Provide the [X, Y] coordinate of the cell's center where the given text is located.  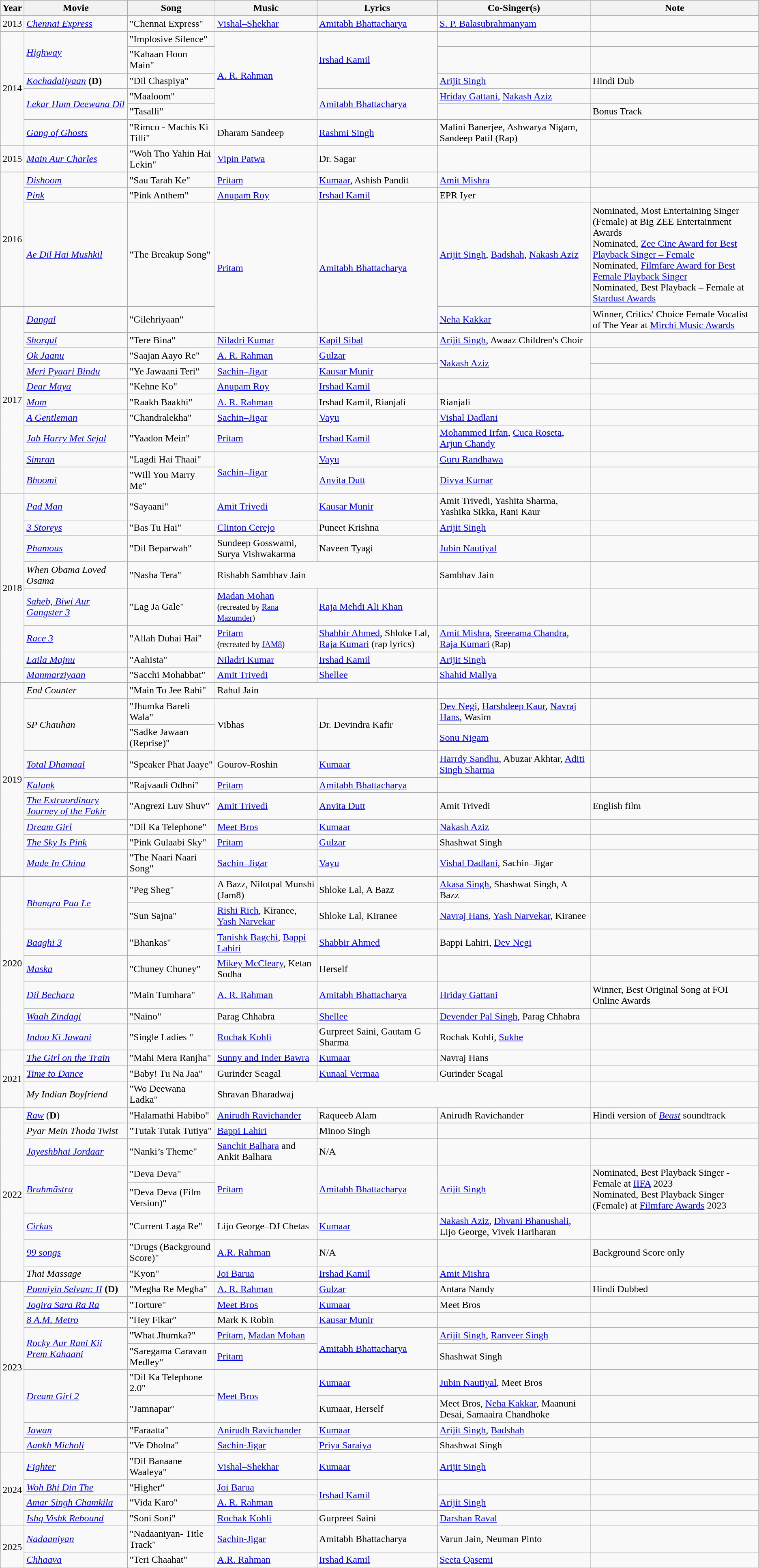
Nominated, Best Playback Singer - Female at IIFA 2023Nominated, Best Playback Singer (Female) at Filmfare Awards 2023 [675, 1189]
Kalank [76, 785]
"Naino" [171, 1016]
Shabbir Ahmed, Shloke Lal, Raja Kumari (rap lyrics) [377, 639]
Mom [76, 402]
2019 [12, 780]
"Sau Tarah Ke" [171, 180]
Dr. Devindra Kafir [377, 725]
Laila Majnu [76, 659]
"Angrezi Luv Shuv" [171, 806]
Year [12, 8]
Chhaava [76, 1560]
Dear Maya [76, 387]
Guru Randhawa [514, 459]
Mark K Robin [266, 1320]
"Sacchi Mohabbat" [171, 675]
"Teri Chaahat" [171, 1560]
"Ye Jawaani Teri" [171, 371]
Bappi Lahiri, Dev Negi [514, 942]
Total Dhamaal [76, 764]
"Baby! Tu Na Jaa" [171, 1073]
Jayeshbhai Jordaar [76, 1151]
Amit Trivedi, Yashita Sharma, Yashika Sikka, Rani Kaur [514, 506]
Shloke Lal, A Bazz [377, 889]
"Bhankas" [171, 942]
"What Jhumka?" [171, 1335]
"Dil Ka Telephone 2.0" [171, 1383]
Jubin Nautiyal, Meet Bros [514, 1383]
Raja Mehdi Ali Khan [377, 607]
Jogira Sara Ra Ra [76, 1304]
Ok Jaanu [76, 356]
Bhoomi [76, 480]
Woh Bhi Din The [76, 1487]
A Gentleman [76, 417]
Hindi version of Beast soundtrack [675, 1115]
"Kehne Ko" [171, 387]
Meet Bros, Neha Kakkar, Maanuni Desai, Samaaira Chandhoke [514, 1409]
Time to Dance [76, 1073]
Manmarziyaan [76, 675]
Nadaaniyan [76, 1539]
S. P. Balasubrahmanyam [514, 24]
End Counter [76, 690]
"Dil Ka Telephone" [171, 827]
Highway [76, 52]
Amit Mishra, Sreerama Chandra, Raja Kumari (Rap) [514, 639]
"Current Laga Re" [171, 1226]
"Saregama Caravan Medley" [171, 1356]
Dream Girl 2 [76, 1396]
"Single Ladies " [171, 1037]
Darshan Raval [514, 1518]
Simran [76, 459]
"Implosive Silence" [171, 39]
Mohammed Irfan, Cuca Roseta, Arjun Chandy [514, 438]
Malini Banerjee, Ashwarya Nigam, Sandeep Patil (Rap) [514, 132]
Ae Dil Hai Mushkil [76, 254]
Puneet Krishna [377, 527]
Saheb, Biwi Aur Gangster 3 [76, 607]
Baaghi 3 [76, 942]
Neha Kakkar [514, 319]
My Indian Boyfriend [76, 1095]
Irshad Kamil, Rianjali [377, 402]
Vipin Patwa [266, 159]
"The Breakup Song" [171, 254]
Made In China [76, 863]
"Hey Fikar" [171, 1320]
Dishoom [76, 180]
"Mahi Mera Ranjha" [171, 1058]
Note [675, 8]
Co-Singer(s) [514, 8]
Varun Jain, Neuman Pinto [514, 1539]
Shabbir Ahmed [377, 942]
"Pink Gulaabi Sky" [171, 842]
"Nadaaniyan- Title Track" [171, 1539]
"Maaloom" [171, 96]
2015 [12, 159]
Main Aur Charles [76, 159]
2021 [12, 1079]
Rishi Rich, Kiranee, Yash Narvekar [266, 916]
Pritam, Madan Mohan [266, 1335]
Dream Girl [76, 827]
Gurpreet Saini, Gautam G Sharma [377, 1037]
Bhangra Paa Le [76, 903]
Kapil Sibal [377, 340]
99 songs [76, 1253]
"Main Tumhara" [171, 995]
"Gilehriyaan" [171, 319]
The Sky Is Pink [76, 842]
Pad Man [76, 506]
2018 [12, 588]
"Main To Jee Rahi" [171, 690]
"Aahista" [171, 659]
"Vida Karo" [171, 1503]
2023 [12, 1367]
"Chennai Express" [171, 24]
"Chuney Chuney" [171, 969]
Akasa Singh, Shashwat Singh, A Bazz [514, 889]
Kunaal Vermaa [377, 1073]
Seeta Qasemi [514, 1560]
Shravan Bharadwaj [403, 1095]
Movie [76, 8]
Harrdy Sandhu, Abuzar Akhtar, Aditi Singh Sharma [514, 764]
The Girl on the Train [76, 1058]
Dr. Sagar [377, 159]
"Ve Dholna" [171, 1445]
Amar Singh Chamkila [76, 1503]
Devender Pal Singh, Parag Chhabra [514, 1016]
"Kyon" [171, 1273]
A Bazz, Nilotpal Munshi (Jam8) [266, 889]
"Tere Bina" [171, 340]
Meri Pyaari Bindu [76, 371]
Shorgul [76, 340]
"Raakh Baakhi" [171, 402]
"Chandralekha" [171, 417]
"Dil Chaspiya" [171, 81]
Rashmi Singh [377, 132]
2020 [12, 963]
"Nasha Tera" [171, 574]
"Rajvaadi Odhni" [171, 785]
"Lagdi Hai Thaai" [171, 459]
"Soni Soni" [171, 1518]
Maska [76, 969]
Pyar Mein Thoda Twist [76, 1131]
Dil Bechara [76, 995]
Clinton Cerejo [266, 527]
Raqueeb Alam [377, 1115]
Phamous [76, 548]
2024 [12, 1490]
Dharam Sandeep [266, 132]
Jawan [76, 1430]
Hindi Dubbed [675, 1289]
Arijit Singh, Badshah [514, 1430]
"Drugs (Background Score)" [171, 1253]
Bonus Track [675, 112]
Bappi Lahiri [266, 1131]
Fighter [76, 1466]
Rocky Aur Rani Kii Prem Kahaani [76, 1349]
Shloke Lal, Kiranee [377, 916]
When Obama Loved Osama [76, 574]
Madan Mohan(recreated by Rana Mazumder) [266, 607]
Arijit Singh, Ranveer Singh [514, 1335]
2016 [12, 239]
"Halamathi Habibo" [171, 1115]
Minoo Singh [377, 1131]
Vishal Dadlani, Sachin–Jigar [514, 863]
Parag Chhabra [266, 1016]
Vishal Dadlani [514, 417]
"Higher" [171, 1487]
Dev Negi, Harshdeep Kaur, Navraj Hans, Wasim [514, 712]
Chennai Express [76, 24]
Winner, Best Original Song at FOI Online Awards [675, 995]
2013 [12, 24]
Sundeep Gosswami, Surya Vishwakarma [266, 548]
Sunny and Inder Bawra [266, 1058]
"Bas Tu Hai" [171, 527]
Pritam(recreated by JAM8) [266, 639]
Vibhas [266, 725]
Herself [377, 969]
"Sadke Jawaan (Reprise)" [171, 738]
Mikey McCleary, Ketan Sodha [266, 969]
Arijit Singh, Awaaz Children's Choir [514, 340]
"Kahaan Hoon Main" [171, 60]
2025 [12, 1546]
"Allah Duhai Hai" [171, 639]
"Will You Marry Me" [171, 480]
"Faraatta" [171, 1430]
Hriday Gattani, Nakash Aziz [514, 96]
2017 [12, 400]
Song [171, 8]
Divya Kumar [514, 480]
Nakash Aziz, Dhvani Bhanushali, Lijo George, Vivek Hariharan [514, 1226]
Rishabh Sambhav Jain [326, 574]
Background Score only [675, 1253]
Kumaar, Ashish Pandit [377, 180]
Rianjali [514, 402]
EPR Iyer [514, 195]
"Tutak Tutak Tutiya" [171, 1131]
Music [266, 8]
"Pink Anthem" [171, 195]
"Tasalli" [171, 112]
"Sun Sajna" [171, 916]
Rochak Kohli, Sukhe [514, 1037]
Winner, Critics' Choice Female Vocalist of The Year at Mirchi Music Awards [675, 319]
Dangal [76, 319]
Sambhav Jain [514, 574]
Cirkus [76, 1226]
"Saajan Aayo Re" [171, 356]
English film [675, 806]
"Lag Ja Gale" [171, 607]
Jubin Nautiyal [514, 548]
Brahmāstra [76, 1189]
"Peg Sheg" [171, 889]
Ishq Vishk Rebound [76, 1518]
"The Naari Naari Song" [171, 863]
Kumaar, Herself [377, 1409]
Priya Saraiya [377, 1445]
Lekar Hum Deewana Dil [76, 104]
8 A.M. Metro [76, 1320]
Pink [76, 195]
Kochadaiiyaan (D) [76, 81]
Sonu Nigam [514, 738]
Race 3 [76, 639]
"Megha Re Megha" [171, 1289]
"Woh Tho Yahin Hai Lekin" [171, 159]
"Nanki’s Theme" [171, 1151]
Thai Massage [76, 1273]
Waah Zindagi [76, 1016]
"Deva Deva (Film Version)" [171, 1198]
The Extraordinary Journey of the Fakir [76, 806]
"Dil Banaane Waaleya" [171, 1466]
Gurpreet Saini [377, 1518]
Ponniyin Selvan: II (D) [76, 1289]
Shahid Mallya [514, 675]
"Dil Beparwah" [171, 548]
"Speaker Phat Jaaye" [171, 764]
Antara Nandy [514, 1289]
Naveen Tyagi [377, 548]
Lyrics [377, 8]
Lijo George–DJ Chetas [266, 1226]
Sanchit Balhara and Ankit Balhara [266, 1151]
Hindi Dub [675, 81]
Navraj Hans [514, 1058]
Raw (D) [76, 1115]
"Sayaani" [171, 506]
Rahul Jain [326, 690]
SP Chauhan [76, 725]
Jab Harry Met Sejal [76, 438]
3 Storeys [76, 527]
"Torture" [171, 1304]
Arijit Singh, Badshah, Nakash Aziz [514, 254]
"Deva Deva" [171, 1174]
Gourov-Roshin [266, 764]
"Wo Deewana Ladka" [171, 1095]
Tanishk Bagchi, Bappi Lahiri [266, 942]
Gang of Ghosts [76, 132]
"Rimco - Machis Ki Tilli" [171, 132]
Hriday Gattani [514, 995]
Aankh Micholi [76, 1445]
2014 [12, 88]
"Yaadon Mein" [171, 438]
Navraj Hans, Yash Narvekar, Kiranee [514, 916]
2022 [12, 1194]
Indoo Ki Jawani [76, 1037]
"Jamnapar" [171, 1409]
"Jhumka Bareli Wala" [171, 712]
